Find where the given text appears and provide that cell's center as [X, Y] coordinate. 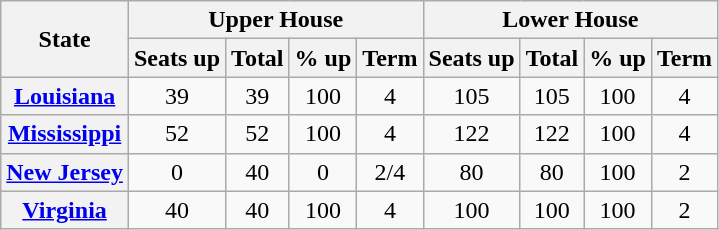
Mississippi [65, 134]
2/4 [390, 172]
State [65, 39]
New Jersey [65, 172]
Louisiana [65, 96]
Lower House [570, 20]
Virginia [65, 210]
Upper House [276, 20]
